Identify which cell holds the provided text, then report its (x, y) central coordinate. 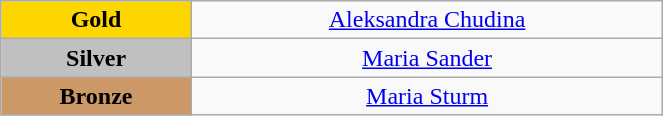
Maria Sturm (426, 96)
Maria Sander (426, 58)
Silver (96, 58)
Gold (96, 20)
Aleksandra Chudina (426, 20)
Bronze (96, 96)
